Return [X, Y] of the center of cell containing provided text 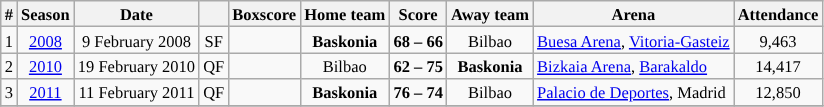
Palacio de Deportes, Madrid [634, 92]
Arena [634, 14]
1 [9, 40]
3 [9, 92]
Bizkaia Arena, Barakaldo [634, 66]
Date [136, 14]
Score [418, 14]
11 February 2011 [136, 92]
19 February 2010 [136, 66]
9,463 [778, 40]
12,850 [778, 92]
Home team [344, 14]
Season [46, 14]
2008 [46, 40]
Attendance [778, 14]
Buesa Arena, Vitoria-Gasteiz [634, 40]
2 [9, 66]
# [9, 14]
62 – 75 [418, 66]
2010 [46, 66]
9 February 2008 [136, 40]
Boxscore [264, 14]
2011 [46, 92]
76 – 74 [418, 92]
Away team [490, 14]
14,417 [778, 66]
68 – 66 [418, 40]
SF [214, 40]
